Return (x, y) of the center of cell containing provided text 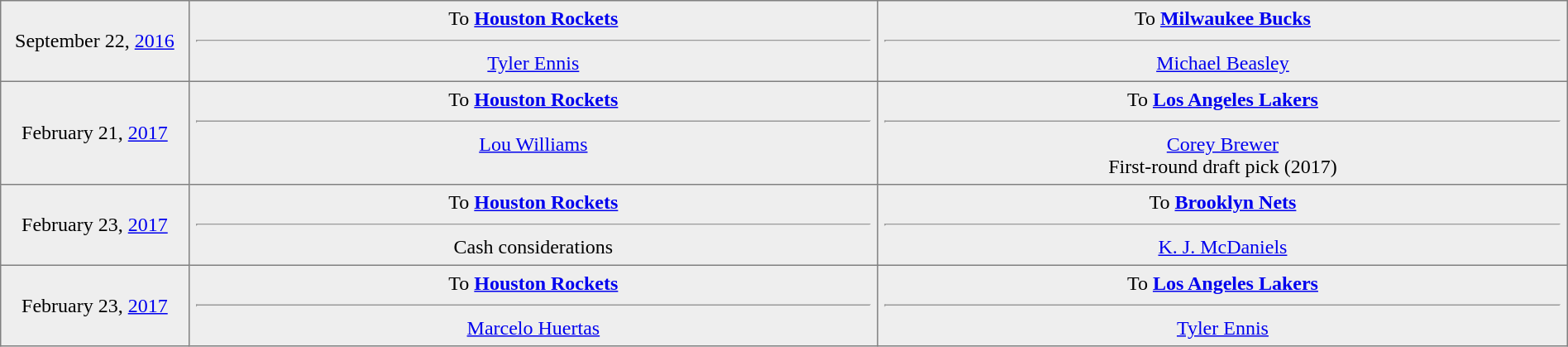
To Milwaukee BucksMichael Beasley (1223, 41)
To Houston RocketsCash considerations (533, 225)
To Brooklyn NetsK. J. McDaniels (1223, 225)
To Los Angeles LakersCorey BrewerFirst-round draft pick (2017) (1223, 133)
To Houston RocketsMarcelo Huertas (533, 306)
To Houston RocketsLou Williams (533, 133)
To Houston RocketsTyler Ennis (533, 41)
September 22, 2016 (94, 41)
February 21, 2017 (94, 133)
To Los Angeles LakersTyler Ennis (1223, 306)
